Extract the [X, Y] coordinate from the center of the cell holding the provided text.  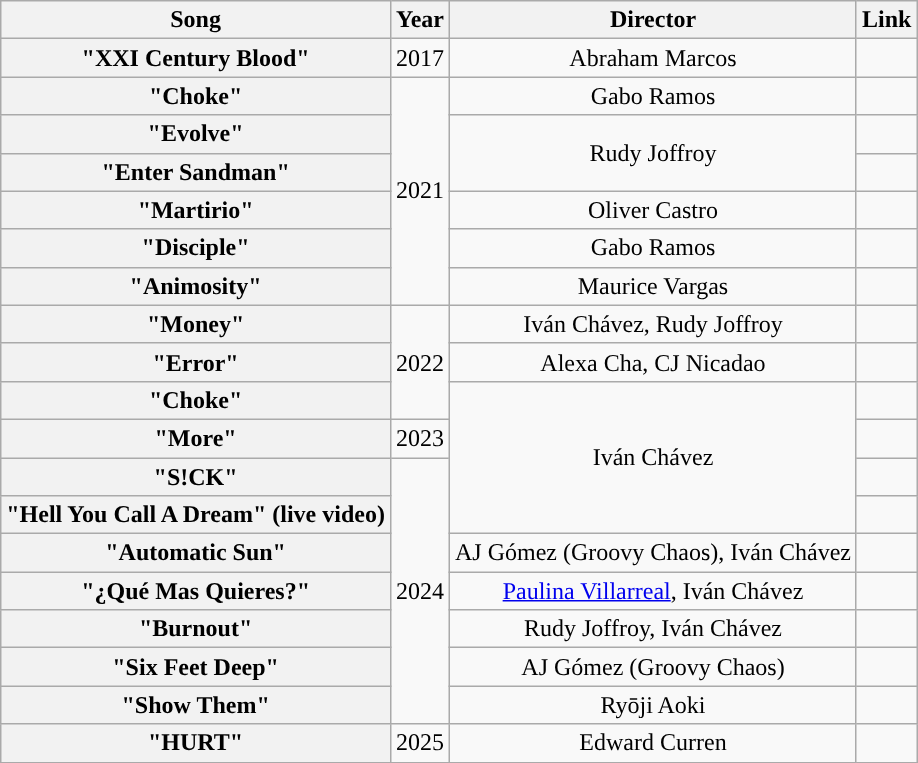
"¿Qué Mas Quieres?" [196, 591]
"Six Feet Deep" [196, 667]
Ryōji Aoki [654, 705]
"Evolve" [196, 134]
Rudy Joffroy [654, 153]
Paulina Villarreal, Iván Chávez [654, 591]
"Martirio" [196, 210]
"Hell You Call A Dream" (live video) [196, 515]
Maurice Vargas [654, 286]
2022 [420, 362]
AJ Gómez (Groovy Chaos), Iván Chávez [654, 553]
"Money" [196, 324]
2023 [420, 438]
Song [196, 20]
Rudy Joffroy, Iván Chávez [654, 629]
Edward Curren [654, 743]
"Disciple" [196, 248]
"XXI Century Blood" [196, 58]
2025 [420, 743]
Iván Chávez [654, 457]
"Animosity" [196, 286]
"Automatic Sun" [196, 553]
"Error" [196, 362]
"Enter Sandman" [196, 172]
AJ Gómez (Groovy Chaos) [654, 667]
Oliver Castro [654, 210]
Abraham Marcos [654, 58]
"More" [196, 438]
Iván Chávez, Rudy Joffroy [654, 324]
2017 [420, 58]
Link [886, 20]
"S!CK" [196, 477]
Director [654, 20]
2021 [420, 191]
"Burnout" [196, 629]
Year [420, 20]
"Show Them" [196, 705]
"HURT" [196, 743]
Alexa Cha, CJ Nicadao [654, 362]
2024 [420, 591]
